Pinpoint the cell where the given text exists, returning its (X, Y) midpoint coordinate. 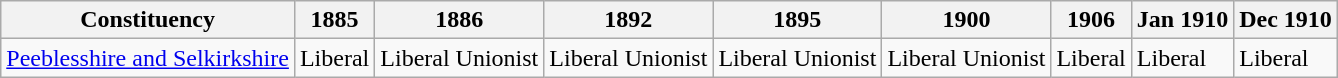
1895 (798, 20)
1886 (460, 20)
Peeblesshire and Selkirkshire (148, 58)
Jan 1910 (1182, 20)
Constituency (148, 20)
1900 (966, 20)
1885 (334, 20)
1906 (1091, 20)
Dec 1910 (1286, 20)
1892 (628, 20)
